Identify which cell holds the provided text, then report its [x, y] central coordinate. 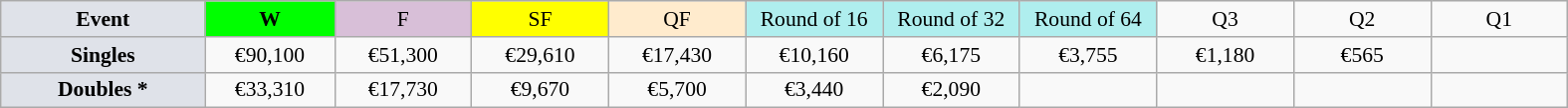
SF [541, 19]
Round of 64 [1088, 19]
Singles [104, 55]
€51,300 [403, 55]
€17,730 [403, 90]
Event [104, 19]
F [403, 19]
€565 [1362, 55]
€1,180 [1226, 55]
€5,700 [677, 90]
€2,090 [951, 90]
€33,310 [270, 90]
Q3 [1226, 19]
€17,430 [677, 55]
Doubles * [104, 90]
QF [677, 19]
€90,100 [270, 55]
€6,175 [951, 55]
Round of 16 [814, 19]
€9,670 [541, 90]
Q1 [1499, 19]
€10,160 [814, 55]
€3,755 [1088, 55]
€3,440 [814, 90]
W [270, 19]
Q2 [1362, 19]
Round of 32 [951, 19]
€29,610 [541, 55]
